For the text-containing cell, return its midpoint in (x, y) coordinate format. 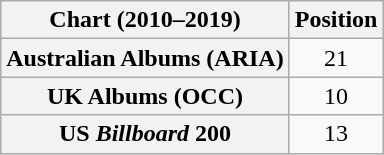
21 (336, 58)
Position (336, 20)
US Billboard 200 (145, 134)
10 (336, 96)
UK Albums (OCC) (145, 96)
Chart (2010–2019) (145, 20)
Australian Albums (ARIA) (145, 58)
13 (336, 134)
